Capture the cell that displays the provided text and extract its [X, Y] central coordinate. 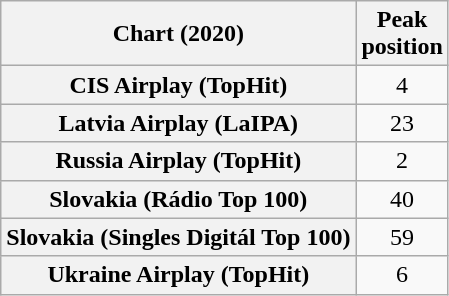
Latvia Airplay (LaIPA) [178, 123]
Slovakia (Rádio Top 100) [178, 199]
4 [402, 85]
40 [402, 199]
CIS Airplay (TopHit) [178, 85]
Slovakia (Singles Digitál Top 100) [178, 237]
Ukraine Airplay (TopHit) [178, 275]
2 [402, 161]
Peakposition [402, 34]
23 [402, 123]
Chart (2020) [178, 34]
59 [402, 237]
Russia Airplay (TopHit) [178, 161]
6 [402, 275]
